Detect which cell encompasses the target text, then output its [X, Y] center coordinate. 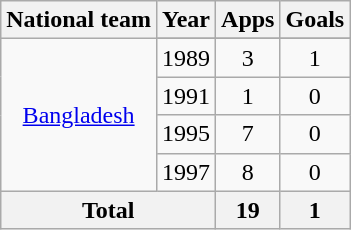
Bangladesh [79, 115]
Total [108, 210]
3 [248, 58]
8 [248, 172]
1995 [186, 134]
Year [186, 20]
Goals [315, 20]
National team [79, 20]
Apps [248, 20]
1989 [186, 58]
7 [248, 134]
19 [248, 210]
1991 [186, 96]
1997 [186, 172]
